Locate the cell with the specified text and output its [X, Y] center coordinate. 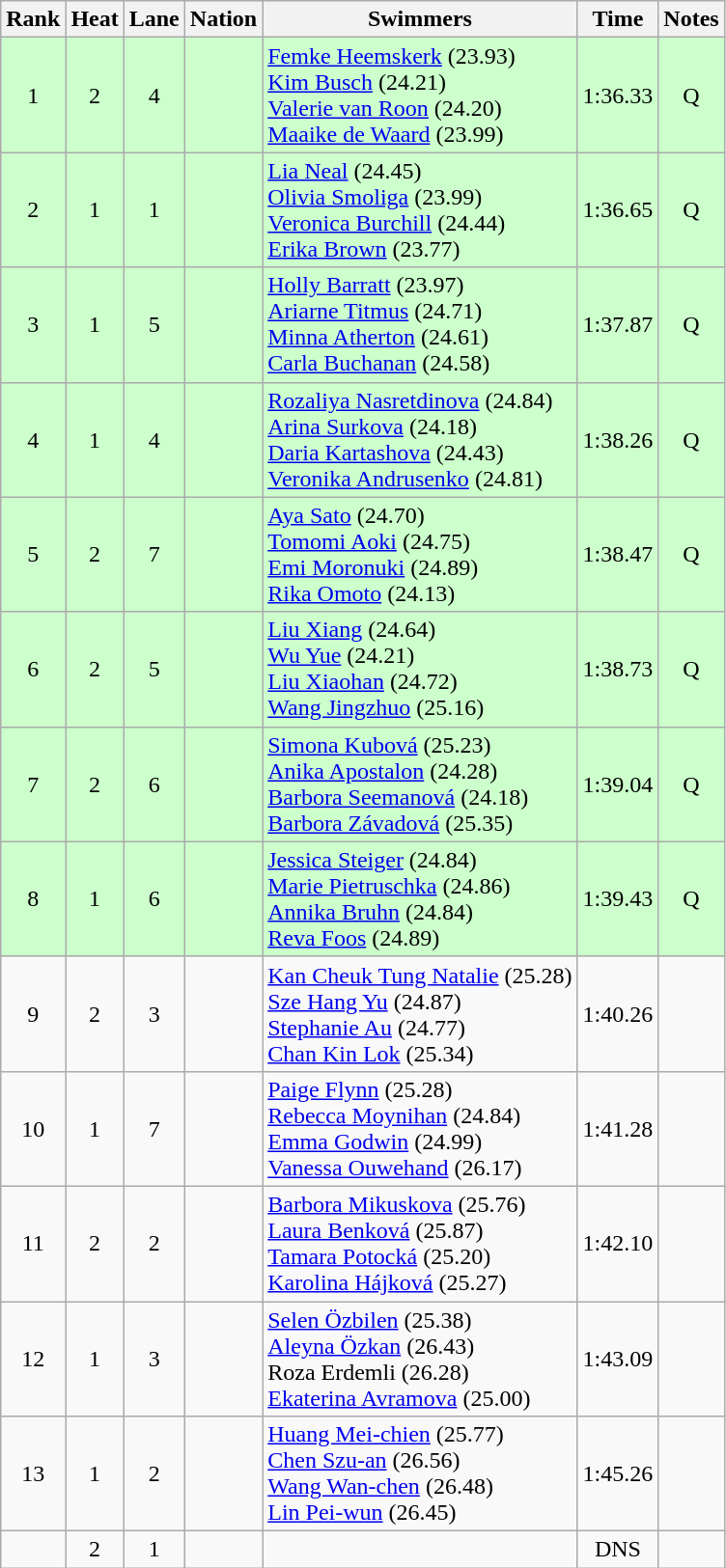
1:39.43 [618, 899]
Time [618, 19]
1:38.47 [618, 554]
1:41.28 [618, 1129]
Holly Barratt (23.97)Ariarne Titmus (24.71)Minna Atherton (24.61)Carla Buchanan (24.58) [420, 324]
11 [33, 1243]
Jessica Steiger (24.84)Marie Pietruschka (24.86)Annika Bruhn (24.84)Reva Foos (24.89) [420, 899]
Notes [691, 19]
Heat [95, 19]
Huang Mei-chien (25.77) Chen Szu-an (26.56)Wang Wan-chen (26.48)Lin Pei-wun (26.45) [420, 1474]
12 [33, 1359]
1:36.33 [618, 95]
Aya Sato (24.70)Tomomi Aoki (24.75)Emi Moronuki (24.89)Rika Omoto (24.13) [420, 554]
8 [33, 899]
1:37.87 [618, 324]
1:43.09 [618, 1359]
Nation [223, 19]
1:40.26 [618, 1013]
Lia Neal (24.45)Olivia Smoliga (23.99)Veronica Burchill (24.44)Erika Brown (23.77) [420, 210]
1:36.65 [618, 210]
DNS [618, 1550]
Simona Kubová (25.23)Anika Apostalon (24.28)Barbora Seemanová (24.18)Barbora Závadová (25.35) [420, 784]
1:45.26 [618, 1474]
10 [33, 1129]
1:38.26 [618, 440]
Rank [33, 19]
Barbora Mikuskova (25.76)Laura Benková (25.87)Tamara Potocká (25.20)Karolina Hájková (25.27) [420, 1243]
13 [33, 1474]
Liu Xiang (24.64)Wu Yue (24.21)Liu Xiaohan (24.72)Wang Jingzhuo (25.16) [420, 670]
Kan Cheuk Tung Natalie (25.28)Sze Hang Yu (24.87)Stephanie Au (24.77)Chan Kin Lok (25.34) [420, 1013]
9 [33, 1013]
Selen Özbilen (25.38)Aleyna Özkan (26.43)Roza Erdemli (26.28)Ekaterina Avramova (25.00) [420, 1359]
1:39.04 [618, 784]
Femke Heemskerk (23.93)Kim Busch (24.21)Valerie van Roon (24.20)Maaike de Waard (23.99) [420, 95]
Rozaliya Nasretdinova (24.84)Arina Surkova (24.18)Daria Kartashova (24.43)Veronika Andrusenko (24.81) [420, 440]
1:38.73 [618, 670]
Lane [154, 19]
Paige Flynn (25.28)Rebecca Moynihan (24.84)Emma Godwin (24.99)Vanessa Ouwehand (26.17) [420, 1129]
Swimmers [420, 19]
1:42.10 [618, 1243]
